From the cell containing the given text, extract its center point as [X, Y] coordinate. 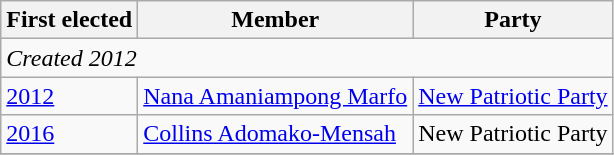
2012 [70, 96]
Nana Amaniampong Marfo [276, 96]
Collins Adomako-Mensah [276, 134]
Created 2012 [307, 58]
2016 [70, 134]
First elected [70, 20]
Member [276, 20]
Party [513, 20]
